Capture the cell that displays the provided text and extract its [X, Y] central coordinate. 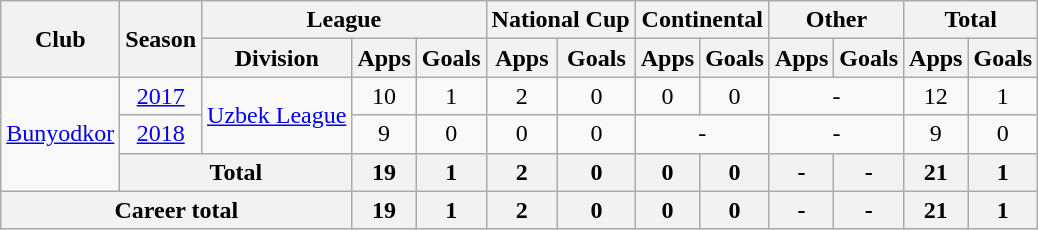
12 [936, 96]
Other [836, 20]
Bunyodkor [60, 134]
10 [384, 96]
Division [277, 58]
2017 [161, 96]
Continental [702, 20]
League [344, 20]
Season [161, 39]
Career total [176, 210]
2018 [161, 134]
Uzbek League [277, 115]
Club [60, 39]
National Cup [560, 20]
